Determine the [X, Y] coordinate at the center of the cell enclosing the given text.  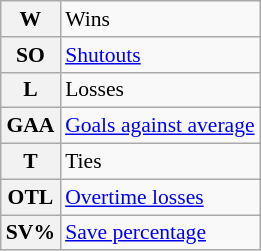
SO [30, 55]
GAA [30, 126]
Losses [160, 90]
T [30, 162]
Ties [160, 162]
SV% [30, 233]
Save percentage [160, 233]
L [30, 90]
Goals against average [160, 126]
Overtime losses [160, 197]
OTL [30, 197]
Shutouts [160, 55]
W [30, 19]
Wins [160, 19]
